Determine the [x, y] coordinate at the center of the cell enclosing the given text.  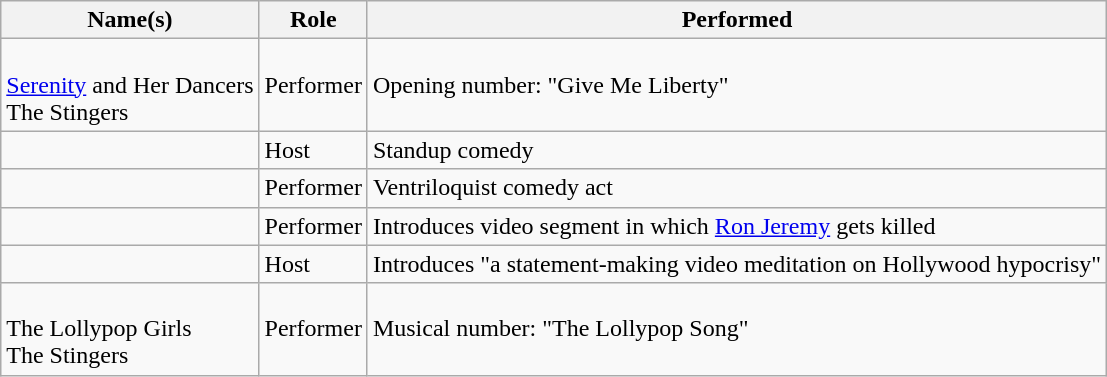
Opening number: "Give Me Liberty" [736, 85]
Role [313, 20]
The Lollypop GirlsThe Stingers [130, 329]
Introduces video segment in which Ron Jeremy gets killed [736, 226]
Musical number: "The Lollypop Song" [736, 329]
Standup comedy [736, 150]
Serenity and Her DancersThe Stingers [130, 85]
Introduces "a statement-making video meditation on Hollywood hypocrisy" [736, 264]
Name(s) [130, 20]
Ventriloquist comedy act [736, 188]
Performed [736, 20]
